Return (x, y) of the center of cell containing provided text 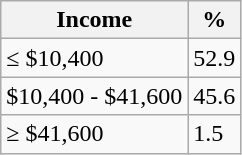
% (214, 20)
≥ $41,600 (94, 134)
$10,400 - $41,600 (94, 96)
≤ $10,400 (94, 58)
45.6 (214, 96)
52.9 (214, 58)
Income (94, 20)
1.5 (214, 134)
